Scan for the cell matching the given text and deliver its (x, y) coordinate at center. 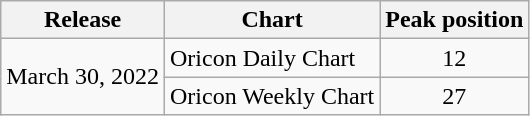
Oricon Daily Chart (272, 58)
Oricon Weekly Chart (272, 96)
March 30, 2022 (83, 77)
Peak position (454, 20)
12 (454, 58)
Release (83, 20)
Chart (272, 20)
27 (454, 96)
